Locate the cell with the specified text and output its [X, Y] center coordinate. 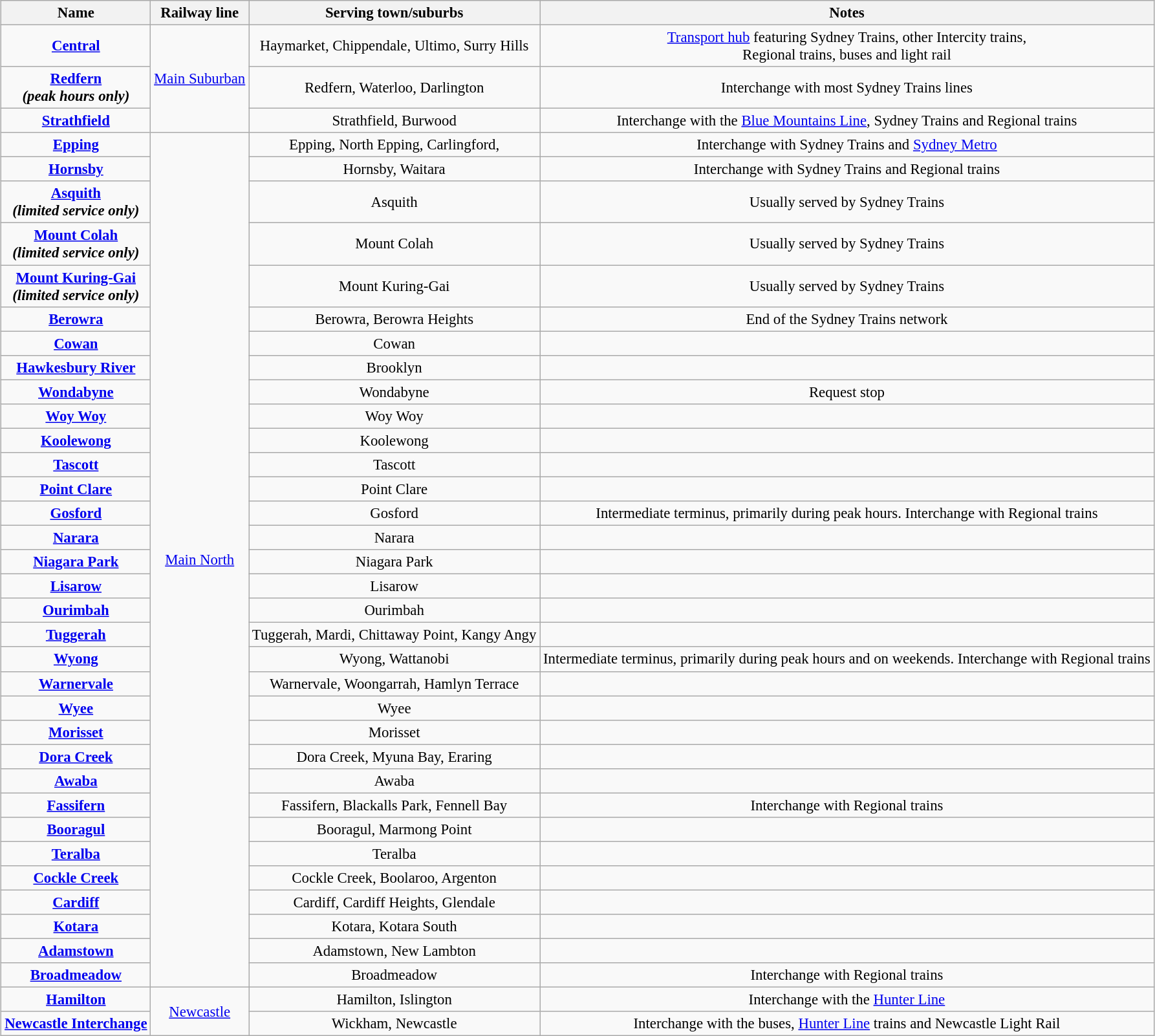
Cockle Creek, Boolaroo, Argenton [394, 878]
Cockle Creek [76, 878]
Redfern(peak hours only) [76, 88]
Hornsby, Waitara [394, 169]
Asquith [394, 202]
Berowra [76, 319]
Mount Colah [394, 244]
Hamilton [76, 1000]
Interchange with the buses, Hunter Line trains and Newcastle Light Rail [847, 1024]
Railway line [200, 13]
Request stop [847, 392]
Booragul, Marmong Point [394, 830]
Mount Colah(limited service only) [76, 244]
Main North [200, 560]
Main Suburban [200, 79]
Wyong [76, 660]
Redfern, Waterloo, Darlington [394, 88]
Wyong, Wattanobi [394, 660]
Berowra, Berowra Heights [394, 319]
Strathfield [76, 121]
Cardiff, Cardiff Heights, Glendale [394, 903]
Dora Creek, Myuna Bay, Eraring [394, 757]
Interchange with Sydney Trains and Sydney Metro [847, 145]
Tuggerah [76, 635]
Warnervale, Woongarrah, Hamlyn Terrace [394, 684]
Interchange with the Hunter Line [847, 1000]
Haymarket, Chippendale, Ultimo, Surry Hills [394, 47]
Newcastle Interchange [76, 1024]
Dora Creek [76, 757]
Kotara [76, 927]
Adamstown [76, 951]
Newcastle [200, 1011]
Epping, North Epping, Carlingford, [394, 145]
Tuggerah, Mardi, Chittaway Point, Kangy Angy [394, 635]
Central [76, 47]
Brooklyn [394, 367]
Interchange with most Sydney Trains lines [847, 88]
Hornsby [76, 169]
Strathfield, Burwood [394, 121]
Mount Kuring-Gai [394, 286]
Fassifern, Blackalls Park, Fennell Bay [394, 805]
Booragul [76, 830]
Cardiff [76, 903]
End of the Sydney Trains network [847, 319]
Kotara, Kotara South [394, 927]
Intermediate terminus, primarily during peak hours. Interchange with Regional trains [847, 513]
Name [76, 13]
Adamstown, New Lambton [394, 951]
Fassifern [76, 805]
Notes [847, 13]
Asquith(limited service only) [76, 202]
Mount Kuring-Gai(limited service only) [76, 286]
Hamilton, Islington [394, 1000]
Hawkesbury River [76, 367]
Serving town/suburbs [394, 13]
Interchange with the Blue Mountains Line, Sydney Trains and Regional trains [847, 121]
Transport hub featuring Sydney Trains, other Intercity trains, Regional trains, buses and light rail [847, 47]
Interchange with Sydney Trains and Regional trains [847, 169]
Wickham, Newcastle [394, 1024]
Intermediate terminus, primarily during peak hours and on weekends. Interchange with Regional trains [847, 660]
Warnervale [76, 684]
Epping [76, 145]
